Extract the (x, y) coordinate from the center of the cell holding the provided text.  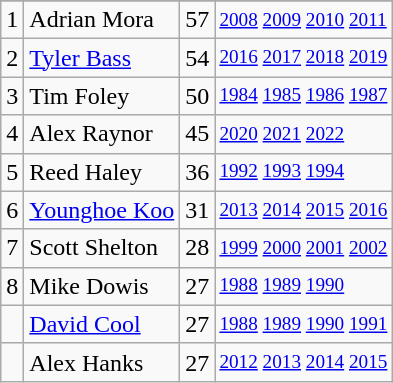
6 (12, 210)
2008 2009 2010 2011 (304, 20)
Mike Dowis (102, 286)
3 (12, 96)
54 (198, 58)
5 (12, 172)
28 (198, 248)
1999 2000 2001 2002 (304, 248)
36 (198, 172)
7 (12, 248)
Tyler Bass (102, 58)
1984 1985 1986 1987 (304, 96)
57 (198, 20)
1988 1989 1990 1991 (304, 324)
1 (12, 20)
Tim Foley (102, 96)
1988 1989 1990 (304, 286)
2016 2017 2018 2019 (304, 58)
Reed Haley (102, 172)
Scott Shelton (102, 248)
50 (198, 96)
Adrian Mora (102, 20)
2 (12, 58)
2012 2013 2014 2015 (304, 362)
Alex Hanks (102, 362)
31 (198, 210)
4 (12, 134)
1992 1993 1994 (304, 172)
45 (198, 134)
2013 2014 2015 2016 (304, 210)
2020 2021 2022 (304, 134)
David Cool (102, 324)
Alex Raynor (102, 134)
8 (12, 286)
Younghoe Koo (102, 210)
